Return (X, Y) of the center of cell containing provided text 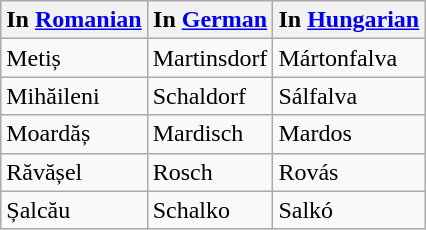
Salkó (349, 210)
Sálfalva (349, 96)
In German (210, 20)
In Hungarian (349, 20)
Mihăileni (74, 96)
Răvășel (74, 172)
In Romanian (74, 20)
Mardos (349, 134)
Moardăș (74, 134)
Schalko (210, 210)
Schaldorf (210, 96)
Mártonfalva (349, 58)
Mardisch (210, 134)
Rovás (349, 172)
Șalcău (74, 210)
Martinsdorf (210, 58)
Metiș (74, 58)
Rosch (210, 172)
